For the text-containing cell, return its midpoint in (X, Y) coordinate format. 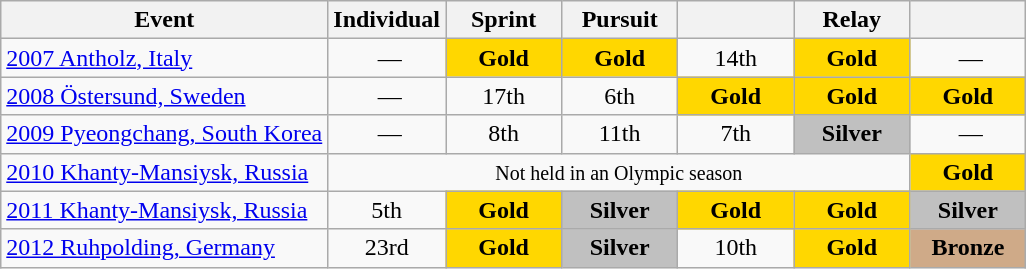
11th (620, 134)
7th (736, 134)
2010 Khanty-Mansiysk, Russia (164, 172)
2009 Pyeongchang, South Korea (164, 134)
Relay (852, 20)
14th (736, 58)
Sprint (504, 20)
Individual (387, 20)
Bronze (968, 248)
2012 Ruhpolding, Germany (164, 248)
5th (387, 210)
Event (164, 20)
6th (620, 96)
Not held in an Olympic season (619, 172)
Pursuit (620, 20)
2011 Khanty-Mansiysk, Russia (164, 210)
23rd (387, 248)
10th (736, 248)
8th (504, 134)
17th (504, 96)
2007 Antholz, Italy (164, 58)
2008 Östersund, Sweden (164, 96)
